For the text-containing cell, return its midpoint in (X, Y) coordinate format. 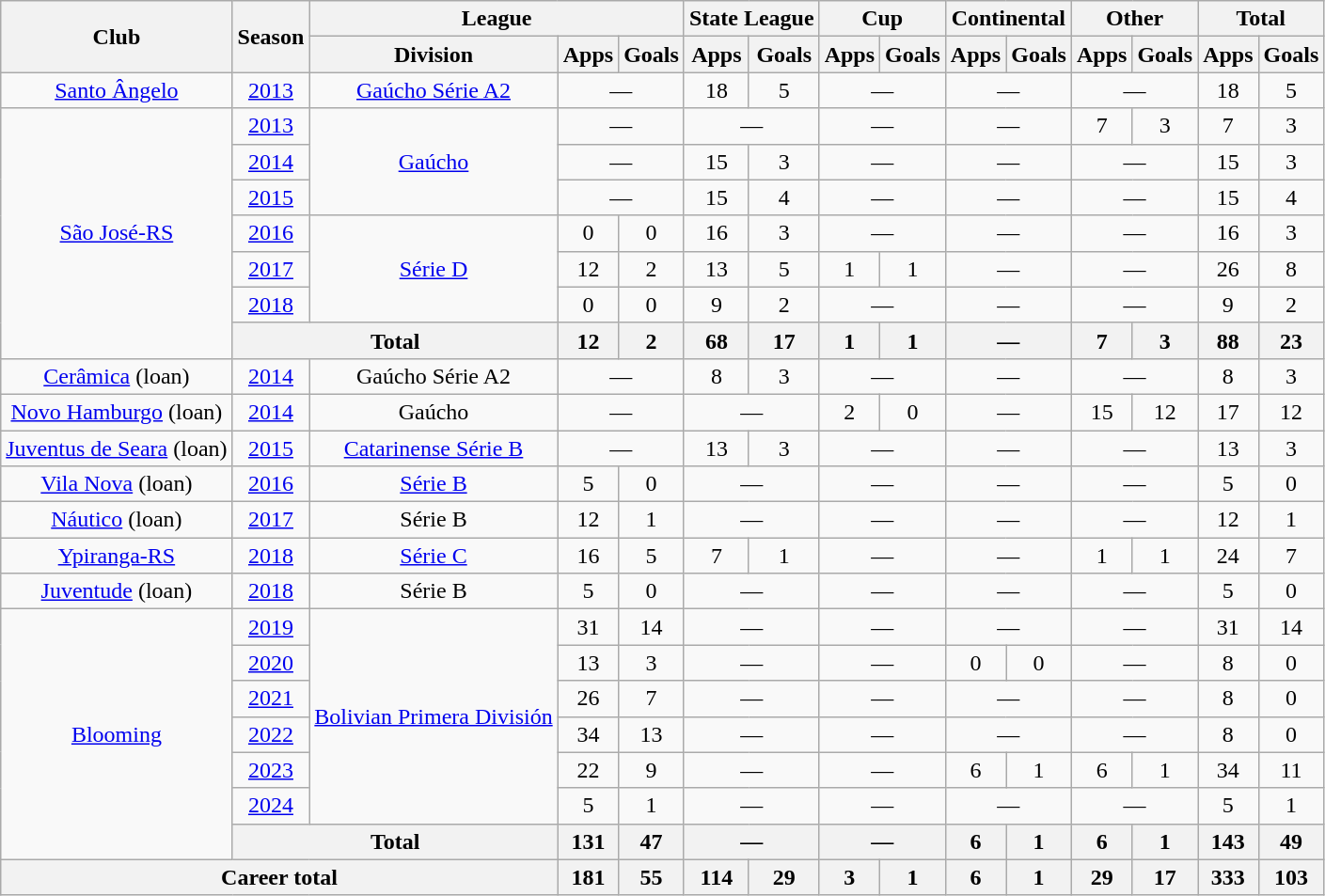
Season (271, 37)
49 (1291, 841)
Bolivian Primera División (434, 716)
181 (588, 877)
Série C (434, 556)
Catarinense Série B (434, 448)
Juventus de Seara (loan) (117, 448)
103 (1291, 877)
Cup (882, 19)
2021 (271, 699)
88 (1228, 340)
23 (1291, 340)
Série D (434, 269)
State League (751, 19)
Blooming (117, 734)
Novo Hamburgo (loan) (117, 412)
2023 (271, 770)
24 (1228, 556)
2022 (271, 734)
68 (717, 340)
Cerâmica (loan) (117, 376)
22 (588, 770)
2020 (271, 663)
Vila Nova (loan) (117, 484)
333 (1228, 877)
Career total (279, 877)
143 (1228, 841)
Juventude (loan) (117, 591)
114 (717, 877)
Other (1134, 19)
131 (588, 841)
47 (652, 841)
Club (117, 37)
Náutico (loan) (117, 520)
League (497, 19)
55 (652, 877)
2019 (271, 627)
2024 (271, 806)
Division (434, 55)
Ypiranga-RS (117, 556)
Santo Ângelo (117, 90)
11 (1291, 770)
São José-RS (117, 233)
Continental (1008, 19)
